For the text-containing cell, return its midpoint in (x, y) coordinate format. 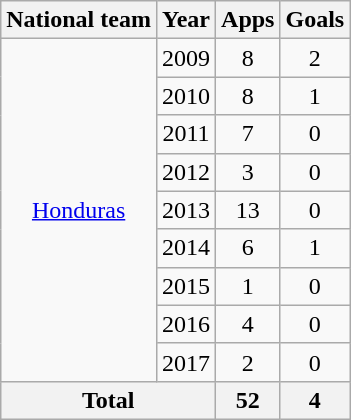
2010 (186, 96)
National team (79, 20)
Total (108, 400)
3 (248, 172)
Honduras (79, 210)
2014 (186, 248)
6 (248, 248)
2012 (186, 172)
Year (186, 20)
2013 (186, 210)
52 (248, 400)
7 (248, 134)
2015 (186, 286)
2016 (186, 324)
Apps (248, 20)
13 (248, 210)
2009 (186, 58)
2011 (186, 134)
Goals (315, 20)
2017 (186, 362)
